Output the (X, Y) coordinate of the center of the cell containing the given text.  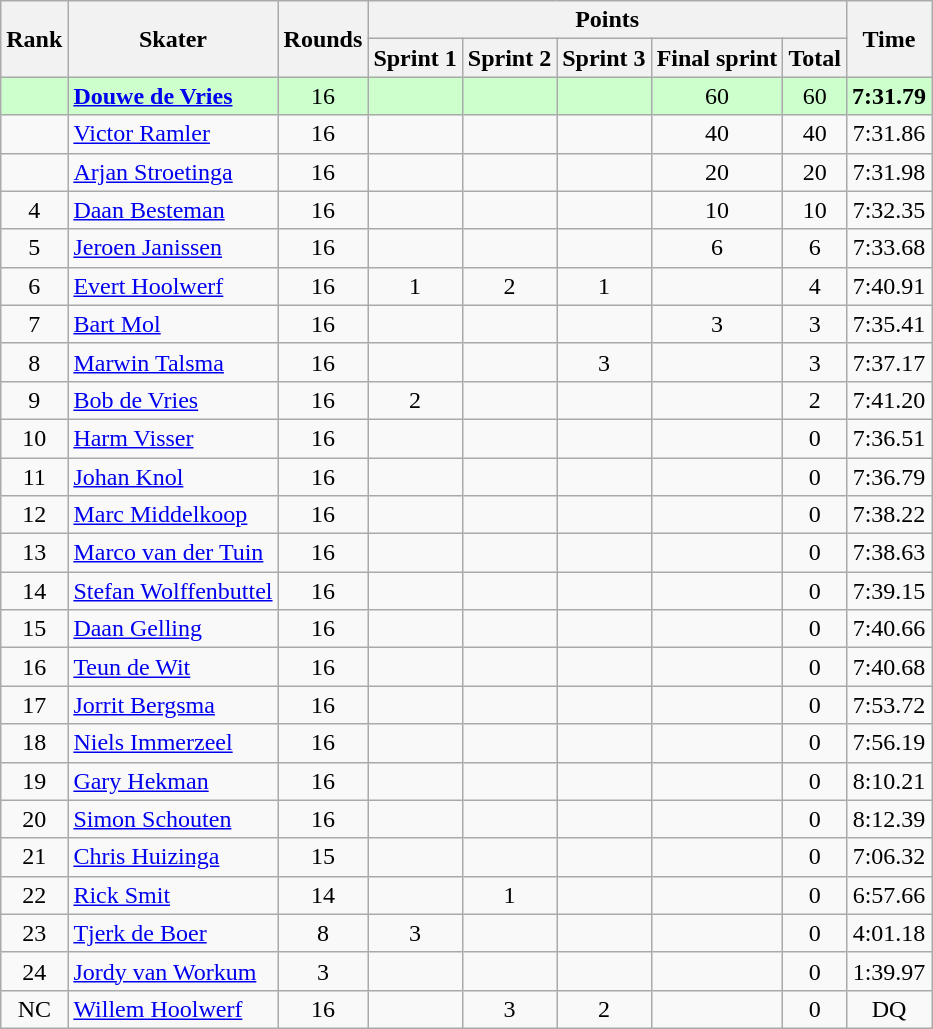
Victor Ramler (173, 134)
Evert Hoolwerf (173, 286)
Niels Immerzeel (173, 743)
18 (34, 743)
Jeroen Janissen (173, 248)
Marc Middelkoop (173, 515)
23 (34, 933)
7:39.15 (888, 591)
7:33.68 (888, 248)
Tjerk de Boer (173, 933)
Douwe de Vries (173, 96)
Arjan Stroetinga (173, 172)
7:37.17 (888, 362)
7:38.63 (888, 553)
7:38.22 (888, 515)
Sprint 2 (509, 58)
22 (34, 895)
Simon Schouten (173, 819)
Stefan Wolffenbuttel (173, 591)
Rounds (323, 39)
Johan Knol (173, 477)
Bart Mol (173, 324)
Marwin Talsma (173, 362)
13 (34, 553)
Chris Huizinga (173, 857)
5 (34, 248)
19 (34, 781)
Teun de Wit (173, 667)
21 (34, 857)
7:32.35 (888, 210)
Sprint 3 (604, 58)
7:31.79 (888, 96)
Points (608, 20)
1:39.97 (888, 971)
Daan Besteman (173, 210)
24 (34, 971)
7:36.51 (888, 438)
Marco van der Tuin (173, 553)
DQ (888, 1009)
7:36.79 (888, 477)
4:01.18 (888, 933)
Gary Hekman (173, 781)
Sprint 1 (415, 58)
7:53.72 (888, 705)
7:40.91 (888, 286)
NC (34, 1009)
7:31.86 (888, 134)
Final sprint (717, 58)
7:41.20 (888, 400)
17 (34, 705)
Bob de Vries (173, 400)
Rank (34, 39)
Jordy van Workum (173, 971)
7:40.66 (888, 629)
7:35.41 (888, 324)
Willem Hoolwerf (173, 1009)
11 (34, 477)
Time (888, 39)
Harm Visser (173, 438)
Daan Gelling (173, 629)
7:06.32 (888, 857)
Skater (173, 39)
7:31.98 (888, 172)
6:57.66 (888, 895)
9 (34, 400)
8:10.21 (888, 781)
7:56.19 (888, 743)
8:12.39 (888, 819)
Rick Smit (173, 895)
Total (815, 58)
Jorrit Bergsma (173, 705)
7 (34, 324)
12 (34, 515)
7:40.68 (888, 667)
